Output the (X, Y) coordinate of the center of the cell containing the given text.  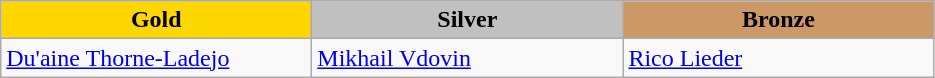
Mikhail Vdovin (468, 58)
Silver (468, 20)
Du'aine Thorne-Ladejo (156, 58)
Rico Lieder (778, 58)
Gold (156, 20)
Bronze (778, 20)
